Determine the (x, y) coordinate at the center of the cell enclosing the given text.  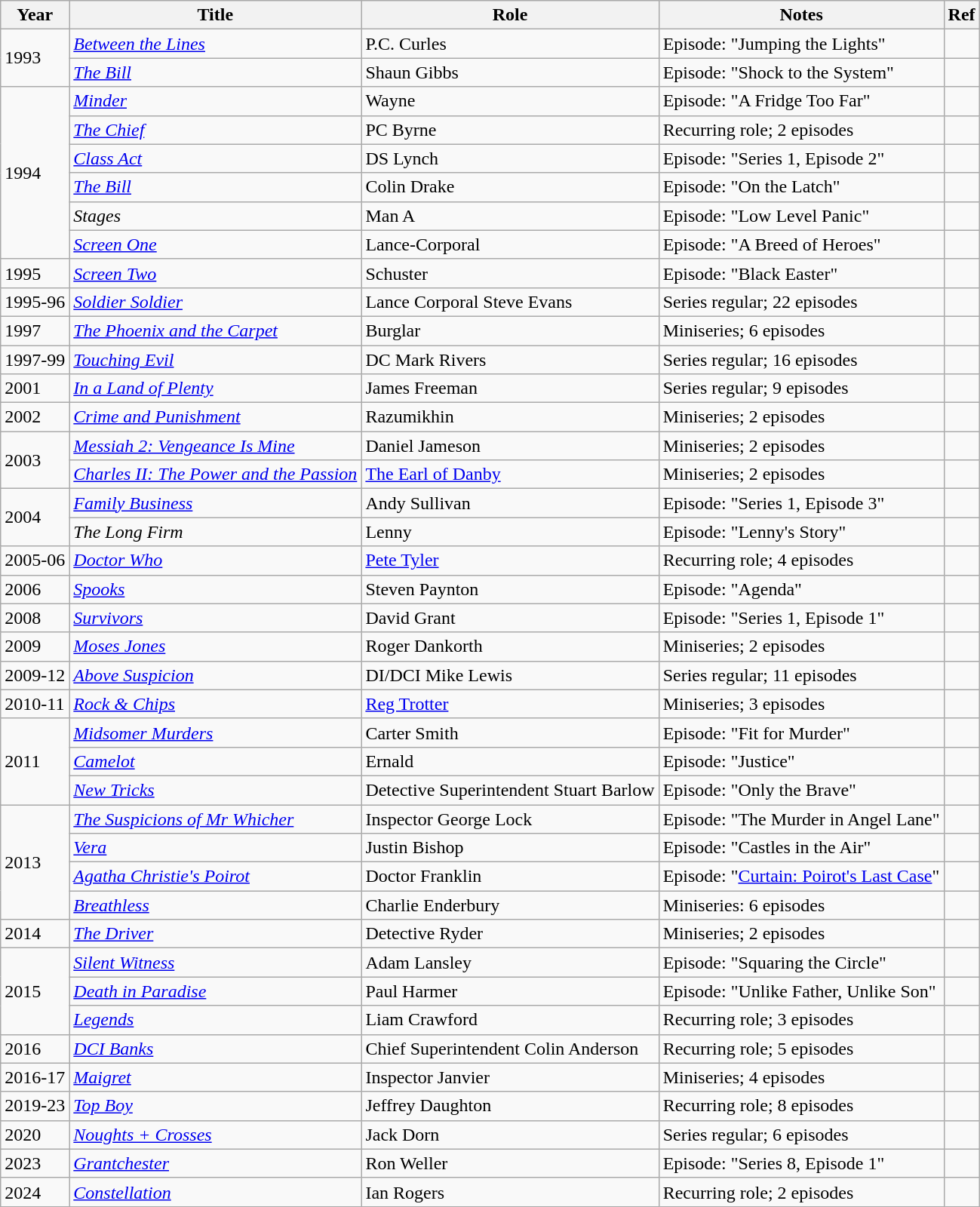
Midsomer Murders (216, 732)
Episode: "A Fridge Too Far" (801, 101)
Lance-Corporal (510, 244)
Jeffrey Daughton (510, 1106)
Episode: "Series 1, Episode 2" (801, 158)
1995-96 (35, 302)
Crime and Punishment (216, 417)
Ian Rogers (510, 1192)
Recurring role; 4 episodes (801, 561)
Screen One (216, 244)
Family Business (216, 503)
Maigret (216, 1077)
Man A (510, 216)
Episode: "Castles in the Air" (801, 848)
DC Mark Rivers (510, 360)
The Phoenix and the Carpet (216, 330)
2009 (35, 646)
Grantchester (216, 1163)
Breathless (216, 905)
PC Byrne (510, 130)
The Earl of Danby (510, 475)
2009-12 (35, 675)
Year (35, 15)
Carter Smith (510, 732)
Recurring role; 8 episodes (801, 1106)
1997 (35, 330)
2008 (35, 618)
Series regular; 11 episodes (801, 675)
2002 (35, 417)
Charlie Enderbury (510, 905)
Constellation (216, 1192)
Silent Witness (216, 963)
P.C. Curles (510, 44)
2010-11 (35, 704)
2024 (35, 1192)
Jack Dorn (510, 1135)
Razumikhin (510, 417)
Recurring role; 5 episodes (801, 1049)
1993 (35, 58)
Episode: "Justice" (801, 761)
Lance Corporal Steve Evans (510, 302)
Touching Evil (216, 360)
2014 (35, 934)
Camelot (216, 761)
Episode: "Shock to the System" (801, 72)
DCI Banks (216, 1049)
Role (510, 15)
Between the Lines (216, 44)
Ron Weller (510, 1163)
Ernald (510, 761)
In a Land of Plenty (216, 389)
Adam Lansley (510, 963)
Chief Superintendent Colin Anderson (510, 1049)
1995 (35, 273)
Vera (216, 848)
Miniseries; 4 episodes (801, 1077)
Roger Dankorth (510, 646)
The Long Firm (216, 532)
Notes (801, 15)
Colin Drake (510, 187)
Daniel Jameson (510, 446)
Episode: "Fit for Murder" (801, 732)
Series regular; 16 episodes (801, 360)
Justin Bishop (510, 848)
Rock & Chips (216, 704)
Episode: "Series 8, Episode 1" (801, 1163)
Andy Sullivan (510, 503)
DS Lynch (510, 158)
Episode: "Black Easter" (801, 273)
Paul Harmer (510, 991)
2004 (35, 518)
Top Boy (216, 1106)
Lenny (510, 532)
2020 (35, 1135)
Inspector Janvier (510, 1077)
Death in Paradise (216, 991)
2003 (35, 460)
Doctor Franklin (510, 877)
Survivors (216, 618)
Miniseries; 6 episodes (801, 330)
Series regular; 22 episodes (801, 302)
2016 (35, 1049)
Series regular; 9 episodes (801, 389)
The Chief (216, 130)
2006 (35, 589)
Wayne (510, 101)
Reg Trotter (510, 704)
Spooks (216, 589)
Burglar (510, 330)
Minder (216, 101)
Recurring role; 3 episodes (801, 1020)
2019-23 (35, 1106)
Ref (961, 15)
Screen Two (216, 273)
Agatha Christie's Poirot (216, 877)
Episode: "Jumping the Lights" (801, 44)
Pete Tyler (510, 561)
2015 (35, 991)
Charles II: The Power and the Passion (216, 475)
Class Act (216, 158)
Detective Superintendent Stuart Barlow (510, 790)
2005-06 (35, 561)
1994 (35, 173)
Soldier Soldier (216, 302)
2023 (35, 1163)
Episode: "Low Level Panic" (801, 216)
Liam Crawford (510, 1020)
New Tricks (216, 790)
Episode: "The Murder in Angel Lane" (801, 818)
2001 (35, 389)
Noughts + Crosses (216, 1135)
Episode: "Lenny's Story" (801, 532)
2016-17 (35, 1077)
Series regular; 6 episodes (801, 1135)
Inspector George Lock (510, 818)
The Suspicions of Mr Whicher (216, 818)
Doctor Who (216, 561)
Title (216, 15)
Stages (216, 216)
Moses Jones (216, 646)
James Freeman (510, 389)
Episode: "Unlike Father, Unlike Son" (801, 991)
Schuster (510, 273)
Episode: "Agenda" (801, 589)
Episode: "Squaring the Circle" (801, 963)
The Driver (216, 934)
Miniseries: 6 episodes (801, 905)
2011 (35, 761)
Episode: "On the Latch" (801, 187)
1997-99 (35, 360)
2013 (35, 861)
Legends (216, 1020)
DI/DCI Mike Lewis (510, 675)
Detective Ryder (510, 934)
Episode: "Curtain: Poirot's Last Case" (801, 877)
Above Suspicion (216, 675)
Shaun Gibbs (510, 72)
Messiah 2: Vengeance Is Mine (216, 446)
Episode: "A Breed of Heroes" (801, 244)
Miniseries; 3 episodes (801, 704)
Episode: "Only the Brave" (801, 790)
David Grant (510, 618)
Steven Paynton (510, 589)
Episode: "Series 1, Episode 1" (801, 618)
Episode: "Series 1, Episode 3" (801, 503)
